Detect which cell encompasses the target text, then output its [x, y] center coordinate. 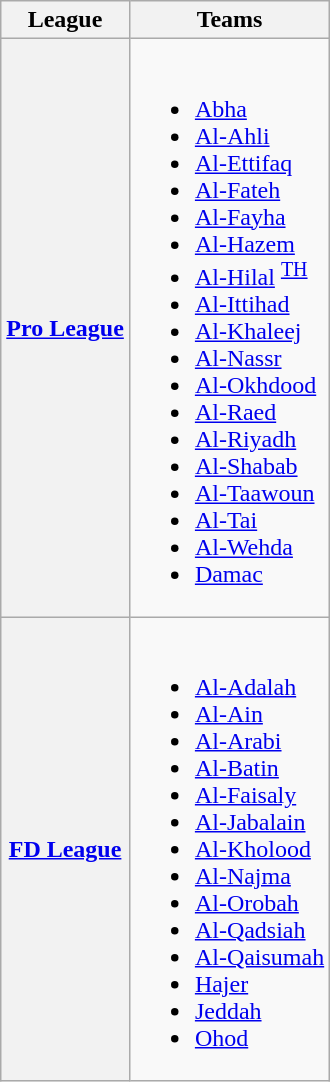
Teams [229, 20]
League [66, 20]
Al-AdalahAl-AinAl-ArabiAl-BatinAl-FaisalyAl-JabalainAl-KholoodAl-NajmaAl-OrobahAl-QadsiahAl-QaisumahHajerJeddahOhod [229, 849]
AbhaAl-AhliAl-EttifaqAl-FatehAl-FayhaAl-HazemAl-Hilal THAl-IttihadAl-KhaleejAl-NassrAl-OkhdoodAl-RaedAl-RiyadhAl-ShababAl-TaawounAl-TaiAl-WehdaDamac [229, 328]
FD League [66, 849]
Pro League [66, 328]
